Pinpoint the cell where the given text exists, returning its [X, Y] midpoint coordinate. 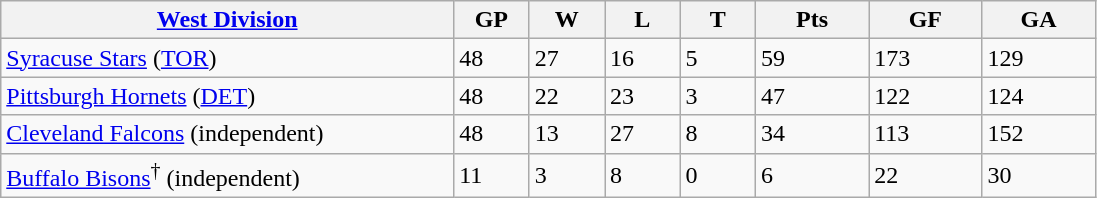
23 [642, 96]
129 [1038, 58]
6 [812, 176]
L [642, 20]
GA [1038, 20]
122 [926, 96]
113 [926, 134]
0 [718, 176]
34 [812, 134]
16 [642, 58]
GF [926, 20]
11 [492, 176]
5 [718, 58]
47 [812, 96]
Pts [812, 20]
W [566, 20]
30 [1038, 176]
152 [1038, 134]
13 [566, 134]
Cleveland Falcons (independent) [228, 134]
Syracuse Stars (TOR) [228, 58]
59 [812, 58]
T [718, 20]
Pittsburgh Hornets (DET) [228, 96]
West Division [228, 20]
173 [926, 58]
Buffalo Bisons† (independent) [228, 176]
GP [492, 20]
124 [1038, 96]
